Detect which cell encompasses the target text, then output its (X, Y) center coordinate. 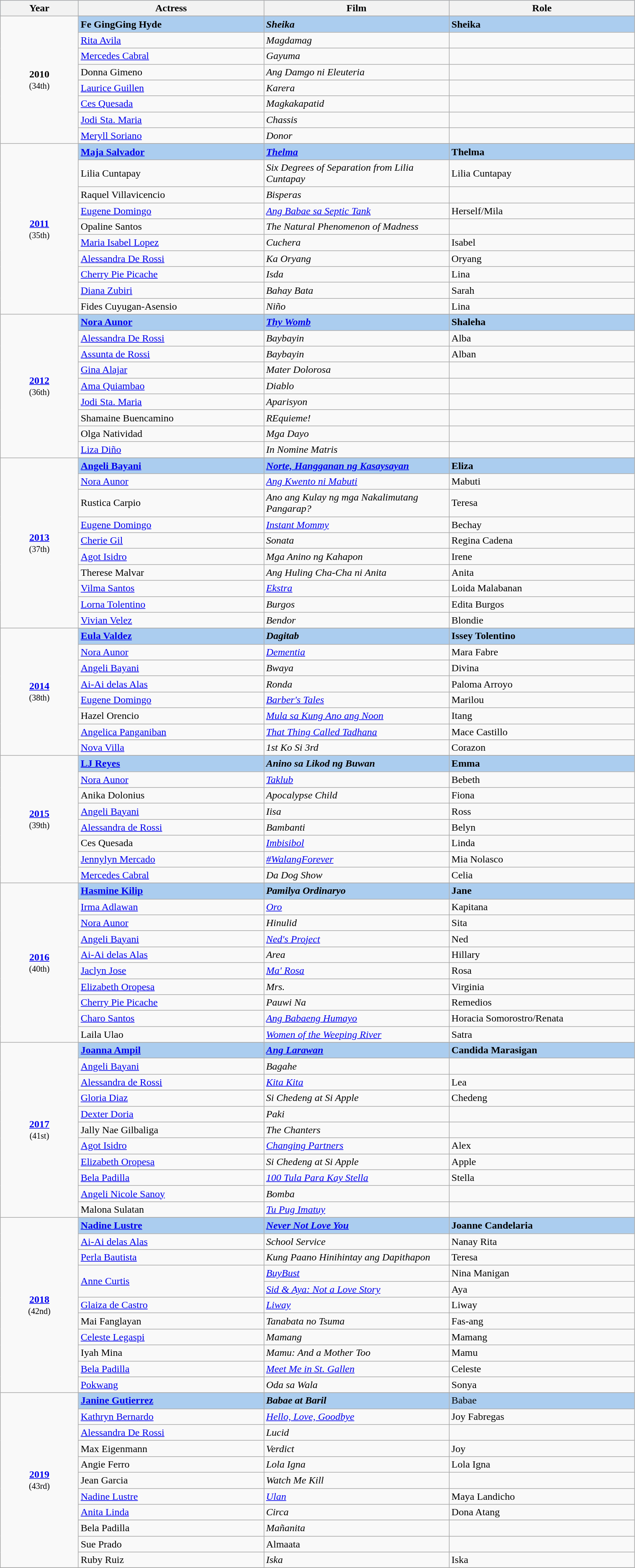
Maria Isabel Lopez (171, 243)
Mia Nolasco (542, 859)
Ned (542, 939)
Tu Pug Imatuy (357, 1209)
Joy Fabregas (542, 1417)
Hazel Orencio (171, 716)
Celia (542, 875)
Rosa (542, 970)
2012(36th) (39, 386)
Aya (542, 1289)
Itang (542, 716)
Belyn (542, 827)
Iyah Mina (171, 1353)
The Natural Phenomenon of Madness (357, 227)
Eliza (542, 466)
Regina Cadena (542, 541)
Kung Paano Hinihintay ang Dapithapon (357, 1257)
Vilma Santos (171, 588)
Bebeth (542, 780)
Bagahe (357, 1066)
Joy (542, 1448)
Anne Curtis (171, 1281)
Nova Villa (171, 748)
Barber's Tales (357, 700)
Bambanti (357, 827)
Chassis (357, 120)
Mamu (542, 1353)
Bahay Bata (357, 290)
Loida Malabanan (542, 588)
2019(43rd) (39, 1481)
Horacia Somorostro/Renata (542, 1019)
Lorna Tolentino (171, 604)
2010(34th) (39, 80)
Meet Me in St. Gallen (357, 1369)
Jane (542, 891)
Isda (357, 275)
Malona Sulatan (171, 1209)
Burgos (357, 604)
Donna Gimeno (171, 72)
2013(37th) (39, 543)
Circa (357, 1512)
Edita Burgos (542, 604)
Max Eigenmann (171, 1448)
Paloma Arroyo (542, 684)
Taklub (357, 780)
Divina (542, 668)
Kita Kita (357, 1082)
Sue Prado (171, 1544)
Alex (542, 1146)
Magkakapatid (357, 104)
Olga Natividad (171, 434)
Linda (542, 843)
Pamilya Ordinaryo (357, 891)
Herself/Mila (542, 210)
Gloria Diaz (171, 1098)
Diana Zubiri (171, 290)
Anika Dolonius (171, 796)
Liza Diño (171, 449)
Sita (542, 923)
Ruby Ruiz (171, 1560)
Ang Damgo ni Eleuteria (357, 72)
Ang Babae sa Septic Tank (357, 210)
Dementia (357, 652)
Mga Anino ng Kahapon (357, 557)
Janine Gutierrez (171, 1401)
Shamaine Buencamino (171, 418)
Laila Ulao (171, 1034)
Jally Nae Gilbaliga (171, 1130)
Fe GingGing Hyde (171, 24)
Ross (542, 811)
Ulan (357, 1496)
Fas-ang (542, 1321)
Mara Fabre (542, 652)
LJ Reyes (171, 764)
Norte, Hangganan ng Kasaysayan (357, 466)
Issey Tolentino (542, 636)
Instant Mommy (357, 525)
Jean Garcia (171, 1480)
Gayuma (357, 56)
Ano ang Kulay ng mga Nakalimutang Pangarap? (357, 503)
2016(40th) (39, 962)
Mañanita (357, 1528)
Irma Adlawan (171, 907)
Mrs. (357, 986)
Assunta de Rossi (171, 354)
Joanne Candelaria (542, 1225)
Dexter Doria (171, 1114)
Ang Babaeng Humayo (357, 1019)
Never Not Love You (357, 1225)
Hasmine Kilip (171, 891)
Kathryn Bernardo (171, 1417)
Nanay Rita (542, 1242)
Maja Salvador (171, 151)
Almaata (357, 1544)
Celeste (542, 1369)
Angeli Nicole Sanoy (171, 1193)
Nina Manigan (542, 1273)
Remedios (542, 1003)
Ang Huling Cha-Cha ni Anita (357, 572)
That Thing Called Tadhana (357, 732)
Apple (542, 1162)
Paki (357, 1114)
100 Tula Para Kay Stella (357, 1178)
Ka Oryang (357, 259)
Rita Avila (171, 40)
Lea (542, 1082)
Babae at Baril (357, 1401)
Mamu: And a Mother Too (357, 1353)
Women of the Weeping River (357, 1034)
Mabuti (542, 482)
Vivian Velez (171, 620)
Opaline Santos (171, 227)
Emma (542, 764)
The Chanters (357, 1130)
Hillary (542, 955)
Shaleha (542, 322)
Anino sa Likod ng Buwan (357, 764)
Irene (542, 557)
Ang Kwento ni Mabuti (357, 482)
Charo Santos (171, 1019)
Oro (357, 907)
Mula sa Kung Ano ang Noon (357, 716)
Ekstra (357, 588)
Actress (171, 8)
Laurice Guillen (171, 88)
Therese Malvar (171, 572)
Ama Quiambao (171, 386)
Sonata (357, 541)
#WalangForever (357, 859)
Marilou (542, 700)
Jennylyn Mercado (171, 859)
Ronda (357, 684)
Mace Castillo (542, 732)
Anita (542, 572)
Oryang (542, 259)
Dagitab (357, 636)
Fides Cuyugan-Asensio (171, 306)
Bisperas (357, 195)
2018(42nd) (39, 1305)
2011(35th) (39, 229)
Glaiza de Castro (171, 1305)
Pauwi Na (357, 1003)
Magdamag (357, 40)
Role (542, 8)
Verdict (357, 1448)
Sarah (542, 290)
Candida Marasigan (542, 1050)
Ang Larawan (357, 1050)
Alba (542, 338)
Blondie (542, 620)
Niño (357, 306)
BuyBust (357, 1273)
REquieme! (357, 418)
Tanabata no Tsuma (357, 1321)
Chedeng (542, 1098)
Ned's Project (357, 939)
Ma' Rosa (357, 970)
Kapitana (542, 907)
Hello, Love, Goodbye (357, 1417)
2014(38th) (39, 692)
Eula Valdez (171, 636)
Maya Landicho (542, 1496)
Dona Atang (542, 1512)
Celeste Legaspi (171, 1337)
Diablo (357, 386)
Hinulid (357, 923)
Joanna Ampil (171, 1050)
Changing Partners (357, 1146)
Raquel Villavicencio (171, 195)
Da Dog Show (357, 875)
Angie Ferro (171, 1464)
Fiona (542, 796)
Mga Dayo (357, 434)
Lucid (357, 1432)
Bwaya (357, 668)
Six Degrees of Separation from Lilia Cuntapay (357, 173)
Perla Bautista (171, 1257)
Film (357, 8)
Imbisibol (357, 843)
Isabel (542, 243)
Thy Womb (357, 322)
Jaclyn Jose (171, 970)
Bendor (357, 620)
Rustica Carpio (171, 503)
Donor (357, 136)
Aparisyon (357, 402)
2015(39th) (39, 819)
Oda sa Wala (357, 1385)
Meryll Soriano (171, 136)
Babae (542, 1401)
Cherie Gil (171, 541)
Bechay (542, 525)
Stella (542, 1178)
Gina Alajar (171, 370)
Iisa (357, 811)
Year (39, 8)
Mai Fanglayan (171, 1321)
Alban (542, 354)
Satra (542, 1034)
Virginia (542, 986)
Bomba (357, 1193)
Corazon (542, 748)
School Service (357, 1242)
Angelica Panganiban (171, 732)
Cuchera (357, 243)
Karera (357, 88)
Apocalypse Child (357, 796)
In Nomine Matris (357, 449)
Sid & Aya: Not a Love Story (357, 1289)
Mater Dolorosa (357, 370)
1st Ko Si 3rd (357, 748)
Pokwang (171, 1385)
Watch Me Kill (357, 1480)
Area (357, 955)
2017(41st) (39, 1130)
Sonya (542, 1385)
Anita Linda (171, 1512)
